Detect which cell encompasses the target text, then output its [X, Y] center coordinate. 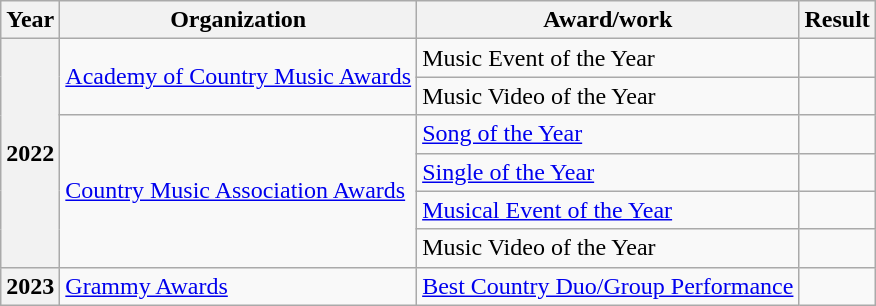
2023 [30, 286]
Organization [238, 20]
Country Music Association Awards [238, 191]
Year [30, 20]
Grammy Awards [238, 286]
Musical Event of the Year [608, 210]
Award/work [608, 20]
2022 [30, 153]
Song of the Year [608, 134]
Result [837, 20]
Academy of Country Music Awards [238, 77]
Best Country Duo/Group Performance [608, 286]
Music Event of the Year [608, 58]
Single of the Year [608, 172]
